Scan for the cell matching the given text and deliver its (x, y) coordinate at center. 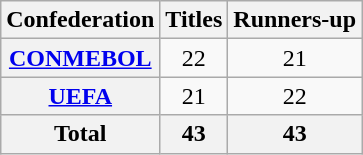
UEFA (80, 96)
Runners-up (295, 20)
Total (80, 134)
Titles (194, 20)
Confederation (80, 20)
CONMEBOL (80, 58)
